Locate the cell with the specified text and output its (x, y) center coordinate. 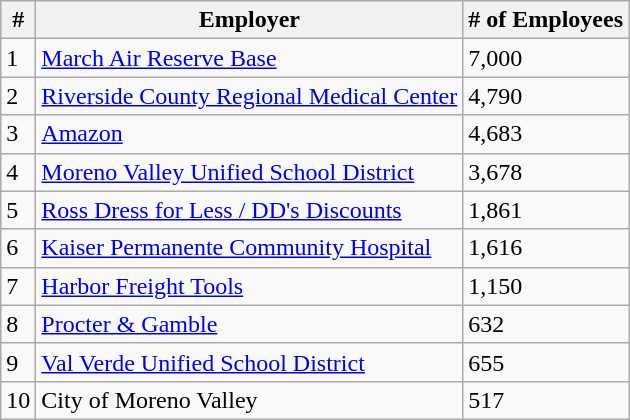
Ross Dress for Less / DD's Discounts (250, 210)
517 (546, 400)
# of Employees (546, 20)
Val Verde Unified School District (250, 362)
10 (18, 400)
9 (18, 362)
7,000 (546, 58)
1,150 (546, 286)
Moreno Valley Unified School District (250, 172)
Amazon (250, 134)
8 (18, 324)
Harbor Freight Tools (250, 286)
2 (18, 96)
# (18, 20)
5 (18, 210)
Employer (250, 20)
1 (18, 58)
City of Moreno Valley (250, 400)
Riverside County Regional Medical Center (250, 96)
March Air Reserve Base (250, 58)
Kaiser Permanente Community Hospital (250, 248)
Procter & Gamble (250, 324)
4,683 (546, 134)
4 (18, 172)
655 (546, 362)
632 (546, 324)
3,678 (546, 172)
6 (18, 248)
1,861 (546, 210)
1,616 (546, 248)
3 (18, 134)
7 (18, 286)
4,790 (546, 96)
